Provide the (x, y) coordinate of the cell's center where the given text is located.  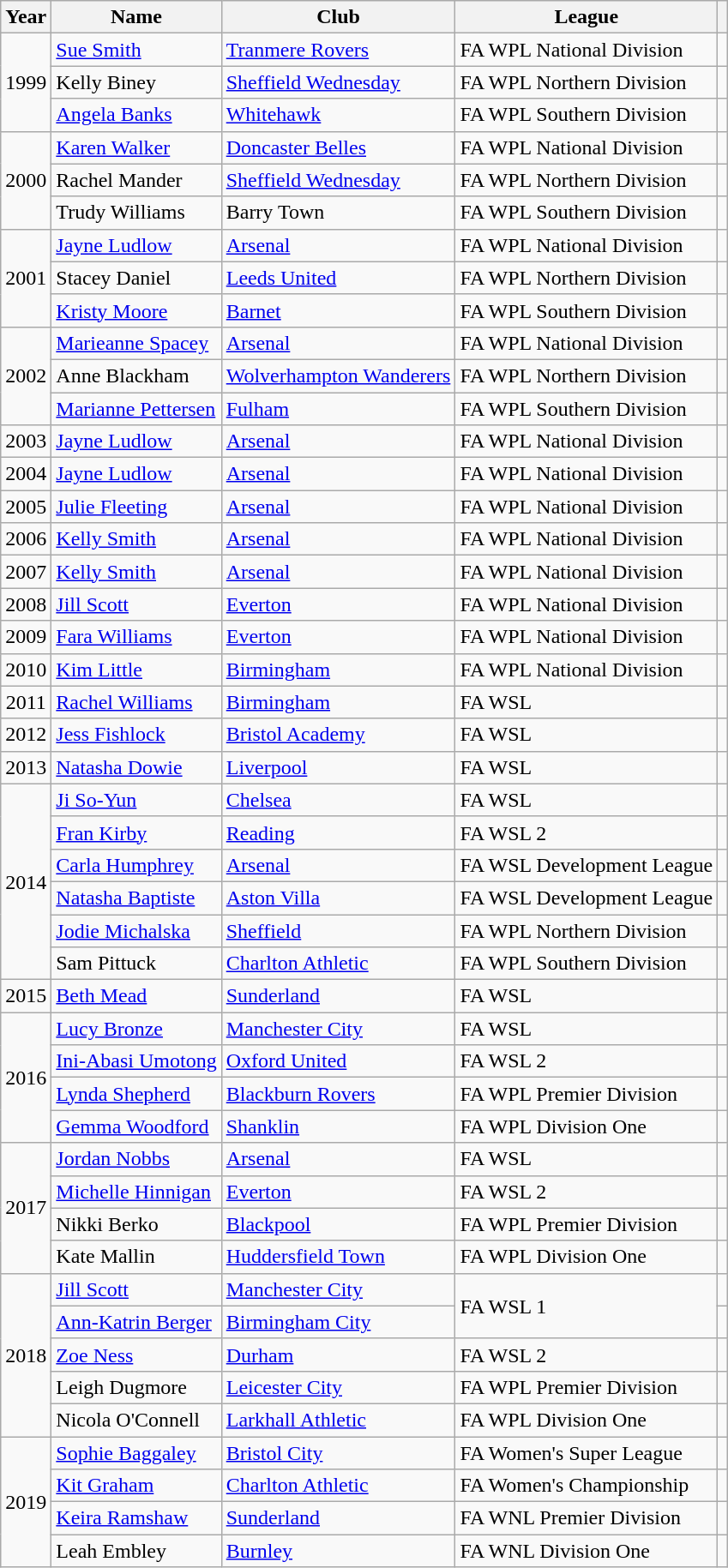
Beth Mead (136, 996)
Kim Little (136, 670)
2018 (26, 1355)
Aston Villa (338, 898)
Nikki Berko (136, 1224)
Bristol City (338, 1453)
Blackburn Rovers (338, 1094)
2017 (26, 1208)
Oxford United (338, 1061)
Kelly Biney (136, 82)
Fara Williams (136, 637)
Kit Graham (136, 1486)
Leigh Dugmore (136, 1387)
Chelsea (338, 800)
Wolverhampton Wanderers (338, 375)
Fran Kirby (136, 832)
Fulham (338, 409)
Durham (338, 1355)
FA WNL Division One (587, 1551)
Birmingham City (338, 1322)
2016 (26, 1078)
2001 (26, 278)
2005 (26, 507)
Jess Fishlock (136, 735)
FA Women's Super League (587, 1453)
Shanklin (338, 1126)
Marieanne Spacey (136, 343)
Blackpool (338, 1224)
2010 (26, 670)
Ini-Abasi Umotong (136, 1061)
2019 (26, 1502)
League (587, 17)
Lucy Bronze (136, 1029)
FA Women's Championship (587, 1486)
2003 (26, 442)
2004 (26, 474)
Barnet (338, 310)
Natasha Dowie (136, 767)
FA WNL Premier Division (587, 1518)
Name (136, 17)
Keira Ramshaw (136, 1518)
Rachel Williams (136, 702)
Leicester City (338, 1387)
Sue Smith (136, 50)
2000 (26, 180)
2002 (26, 375)
Year (26, 17)
Whitehawk (338, 115)
Leeds United (338, 278)
Lynda Shepherd (136, 1094)
Marianne Pettersen (136, 409)
Burnley (338, 1551)
Gemma Woodford (136, 1126)
2006 (26, 539)
2008 (26, 604)
Club (338, 17)
Sheffield (338, 930)
Liverpool (338, 767)
2007 (26, 572)
Sophie Baggaley (136, 1453)
Stacey Daniel (136, 278)
Jordan Nobbs (136, 1159)
2009 (26, 637)
Ann-Katrin Berger (136, 1322)
2011 (26, 702)
Natasha Baptiste (136, 898)
1999 (26, 82)
FA WSL 1 (587, 1306)
Doncaster Belles (338, 147)
Rachel Mander (136, 180)
Huddersfield Town (338, 1257)
Karen Walker (136, 147)
Ji So-Yun (136, 800)
2012 (26, 735)
2015 (26, 996)
Anne Blackham (136, 375)
Barry Town (338, 213)
2013 (26, 767)
Tranmere Rovers (338, 50)
Kristy Moore (136, 310)
Carla Humphrey (136, 865)
Trudy Williams (136, 213)
Jodie Michalska (136, 930)
Reading (338, 832)
Zoe Ness (136, 1355)
Larkhall Athletic (338, 1420)
Leah Embley (136, 1551)
Michelle Hinnigan (136, 1192)
2014 (26, 881)
Sam Pittuck (136, 964)
Julie Fleeting (136, 507)
Kate Mallin (136, 1257)
Nicola O'Connell (136, 1420)
Bristol Academy (338, 735)
Angela Banks (136, 115)
